Capture the cell that displays the provided text and extract its [x, y] central coordinate. 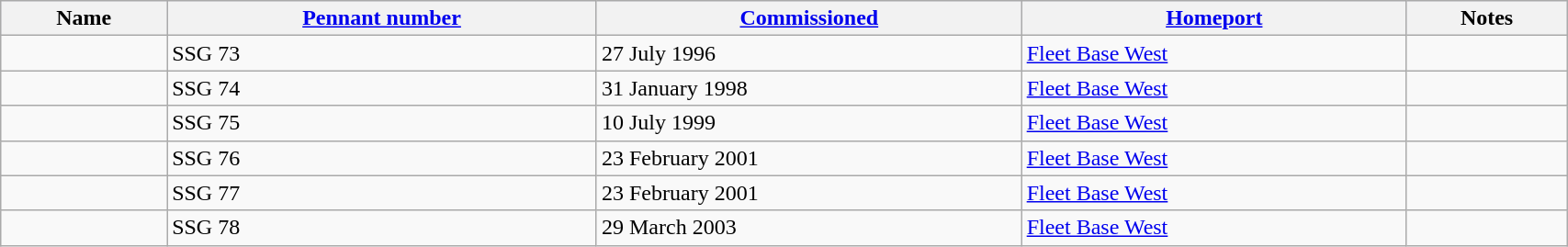
SSG 78 [382, 228]
29 March 2003 [808, 228]
Commissioned [808, 18]
Name [85, 18]
SSG 73 [382, 53]
Pennant number [382, 18]
SSG 75 [382, 123]
Notes [1486, 18]
Homeport [1214, 18]
SSG 74 [382, 88]
SSG 77 [382, 193]
27 July 1996 [808, 53]
10 July 1999 [808, 123]
31 January 1998 [808, 88]
SSG 76 [382, 158]
